Search for the cell housing the specified text and yield its (X, Y) center coordinate. 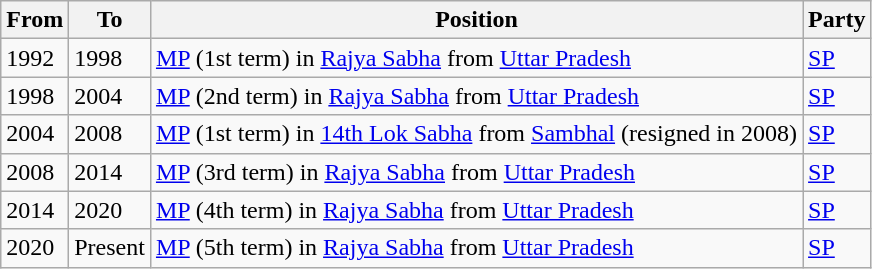
1992 (35, 58)
MP (5th term) in Rajya Sabha from Uttar Pradesh (476, 248)
MP (1st term) in Rajya Sabha from Uttar Pradesh (476, 58)
From (35, 20)
Position (476, 20)
MP (4th term) in Rajya Sabha from Uttar Pradesh (476, 210)
MP (3rd term) in Rajya Sabha from Uttar Pradesh (476, 172)
Present (110, 248)
MP (1st term) in 14th Lok Sabha from Sambhal (resigned in 2008) (476, 134)
MP (2nd term) in Rajya Sabha from Uttar Pradesh (476, 96)
Party (837, 20)
To (110, 20)
